Output the (X, Y) coordinate of the center of the cell containing the given text.  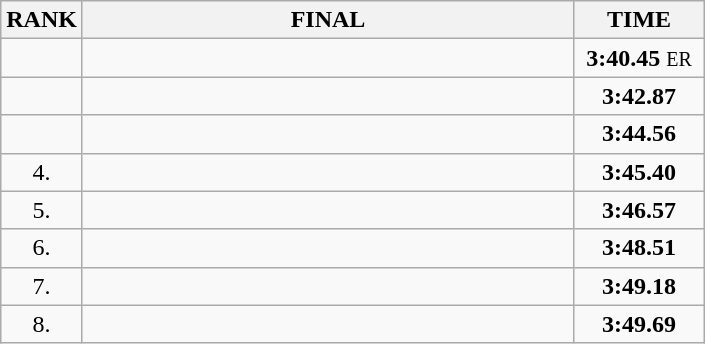
FINAL (328, 20)
3:46.57 (640, 210)
3:42.87 (640, 96)
3:49.18 (640, 286)
8. (42, 324)
6. (42, 248)
4. (42, 172)
3:48.51 (640, 248)
3:45.40 (640, 172)
3:44.56 (640, 134)
TIME (640, 20)
3:40.45 ER (640, 58)
7. (42, 286)
RANK (42, 20)
5. (42, 210)
3:49.69 (640, 324)
